Locate the cell with the specified text and output its [x, y] center coordinate. 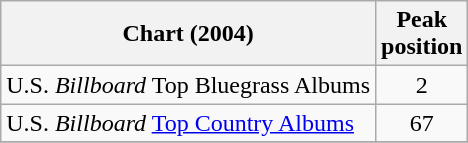
2 [422, 85]
67 [422, 123]
Chart (2004) [188, 34]
U.S. Billboard Top Bluegrass Albums [188, 85]
U.S. Billboard Top Country Albums [188, 123]
Peakposition [422, 34]
